Search for the cell housing the specified text and yield its [x, y] center coordinate. 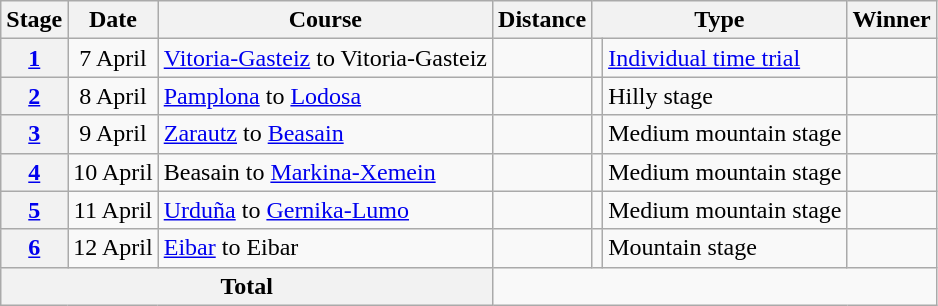
Zarautz to Beasain [325, 134]
Eibar to Eibar [325, 248]
5 [34, 210]
7 April [113, 58]
Pamplona to Lodosa [325, 96]
11 April [113, 210]
1 [34, 58]
6 [34, 248]
9 April [113, 134]
Urduña to Gernika-Lumo [325, 210]
Hilly stage [725, 96]
Distance [542, 20]
8 April [113, 96]
4 [34, 172]
12 April [113, 248]
Individual time trial [725, 58]
Beasain to Markina-Xemein [325, 172]
Course [325, 20]
2 [34, 96]
Vitoria-Gasteiz to Vitoria-Gasteiz [325, 58]
Winner [892, 20]
3 [34, 134]
10 April [113, 172]
Date [113, 20]
Type [720, 20]
Stage [34, 20]
Total [247, 286]
Mountain stage [725, 248]
